Return (X, Y) of the center of cell containing provided text 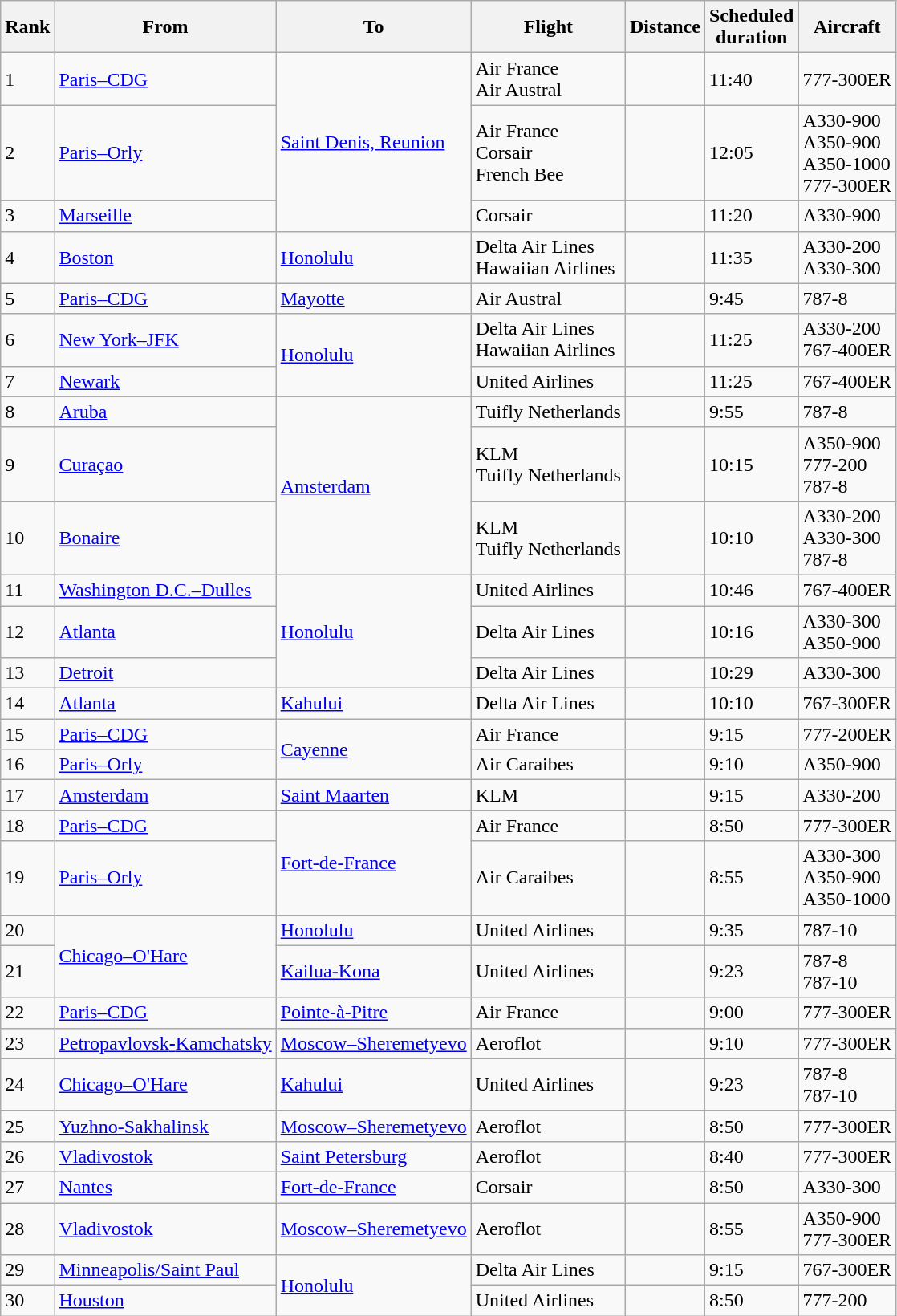
A330-200 (847, 795)
787-10 (847, 930)
Pointe-à-Pitre (374, 1013)
Distance (664, 27)
11 (27, 590)
Aruba (165, 412)
A330-200A330-300 (847, 257)
Air France Corsair French Bee (548, 152)
23 (27, 1043)
15 (27, 734)
Marseille (165, 216)
28 (27, 1228)
11:20 (751, 216)
6 (27, 340)
11:40 (751, 79)
4 (27, 257)
5 (27, 299)
A350-900777-200787-8 (847, 464)
10:16 (751, 631)
29 (27, 1270)
Rank (27, 27)
Aircraft (847, 27)
Cayenne (374, 749)
17 (27, 795)
11:35 (751, 257)
9:00 (751, 1013)
777-200 (847, 1301)
18 (27, 826)
Curaçao (165, 464)
Mayotte (374, 299)
10 (27, 538)
A350-900777-300ER (847, 1228)
13 (27, 673)
Flight (548, 27)
Scheduledduration (751, 27)
9:35 (751, 930)
Air France Air Austral (548, 79)
Air Austral (548, 299)
9:45 (751, 299)
A350-900 (847, 765)
777-200ER (847, 734)
10:15 (751, 464)
24 (27, 1085)
Detroit (165, 673)
Houston (165, 1301)
2 (27, 152)
3 (27, 216)
Boston (165, 257)
14 (27, 704)
16 (27, 765)
Bonaire (165, 538)
New York–JFK (165, 340)
Yuzhno-Sakhalinsk (165, 1126)
Washington D.C.–Dulles (165, 590)
Petropavlovsk-Kamchatsky (165, 1043)
1 (27, 79)
Tuifly Netherlands (548, 412)
A330-900 (847, 216)
8:40 (751, 1156)
Saint Petersburg (374, 1156)
8 (27, 412)
A330-300A350-900A350-1000 (847, 878)
Minneapolis/Saint Paul (165, 1270)
27 (27, 1187)
25 (27, 1126)
A330-300A350-900 (847, 631)
20 (27, 930)
Newark (165, 381)
10:46 (751, 590)
19 (27, 878)
Saint Maarten (374, 795)
7 (27, 381)
9:55 (751, 412)
12:05 (751, 152)
Nantes (165, 1187)
A330-900A350-900A350-1000777-300ER (847, 152)
Saint Denis, Reunion (374, 142)
A330-200767-400ER (847, 340)
9 (27, 464)
A330-200A330-300787-8 (847, 538)
26 (27, 1156)
30 (27, 1301)
KLM (548, 795)
12 (27, 631)
21 (27, 971)
From (165, 27)
22 (27, 1013)
To (374, 27)
Kailua-Kona (374, 971)
10:29 (751, 673)
